Pinpoint the cell where the given text exists, returning its [X, Y] midpoint coordinate. 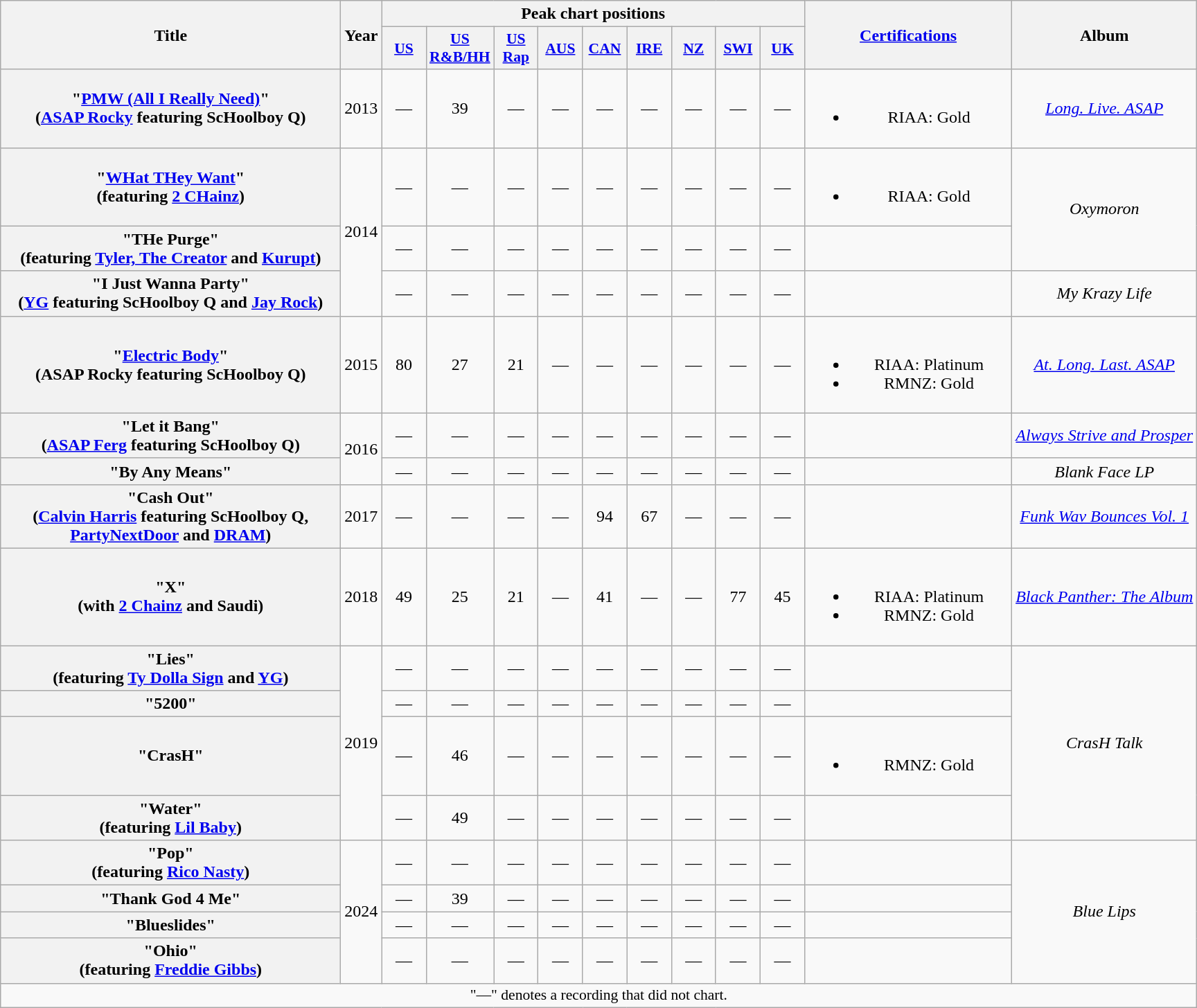
NZ [693, 48]
"Thank God 4 Me" [170, 899]
Long. Live. ASAP [1104, 108]
USR&B/HH [460, 48]
Oxymoron [1104, 209]
SWI [738, 48]
67 [649, 516]
"Pop"(featuring Rico Nasty) [170, 863]
"Blueslides" [170, 925]
2013 [362, 108]
Album [1104, 35]
Peak chart positions [593, 14]
"Let it Bang"(ASAP Ferg featuring ScHoolboy Q) [170, 435]
2015 [362, 364]
41 [605, 596]
AUS [560, 48]
Black Panther: The Album [1104, 596]
"THe Purge"(featuring Tyler, The Creator and Kurupt) [170, 248]
"CrasH" [170, 757]
2024 [362, 912]
46 [460, 757]
At. Long. Last. ASAP [1104, 364]
77 [738, 596]
94 [605, 516]
"Lies"(featuring Ty Dolla Sign and YG) [170, 668]
"X"(with 2 Chainz and Saudi) [170, 596]
"Ohio"(featuring Freddie Gibbs) [170, 960]
Always Strive and Prosper [1104, 435]
My Krazy Life [1104, 294]
"—" denotes a recording that did not chart. [598, 996]
45 [782, 596]
CrasH Talk [1104, 743]
RMNZ: Gold [909, 757]
IRE [649, 48]
US [404, 48]
Blue Lips [1104, 912]
Year [362, 35]
"PMW (All I Really Need)"(ASAP Rocky featuring ScHoolboy Q) [170, 108]
Funk Wav Bounces Vol. 1 [1104, 516]
2014 [362, 231]
"By Any Means" [170, 471]
"5200" [170, 704]
25 [460, 596]
UK [782, 48]
USRap [516, 48]
27 [460, 364]
2017 [362, 516]
CAN [605, 48]
"Water"(featuring Lil Baby) [170, 817]
"Cash Out"(Calvin Harris featuring ScHoolboy Q, PartyNextDoor and DRAM) [170, 516]
80 [404, 364]
"WHat THey Want"(featuring 2 CHainz) [170, 187]
Certifications [909, 35]
Title [170, 35]
2018 [362, 596]
2019 [362, 743]
"I Just Wanna Party"(YG featuring ScHoolboy Q and Jay Rock) [170, 294]
2016 [362, 449]
"Electric Body"(ASAP Rocky featuring ScHoolboy Q) [170, 364]
Blank Face LP [1104, 471]
